Identify which cell holds the provided text, then report its (X, Y) central coordinate. 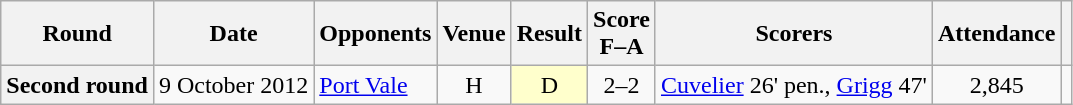
Result (549, 34)
H (474, 85)
ScoreF–A (622, 34)
Round (78, 34)
Date (233, 34)
Port Vale (376, 85)
Second round (78, 85)
D (549, 85)
Opponents (376, 34)
9 October 2012 (233, 85)
Scorers (794, 34)
Attendance (996, 34)
2,845 (996, 85)
Cuvelier 26' pen., Grigg 47' (794, 85)
Venue (474, 34)
2–2 (622, 85)
